Find where the given text appears and provide that cell's center as [x, y] coordinate. 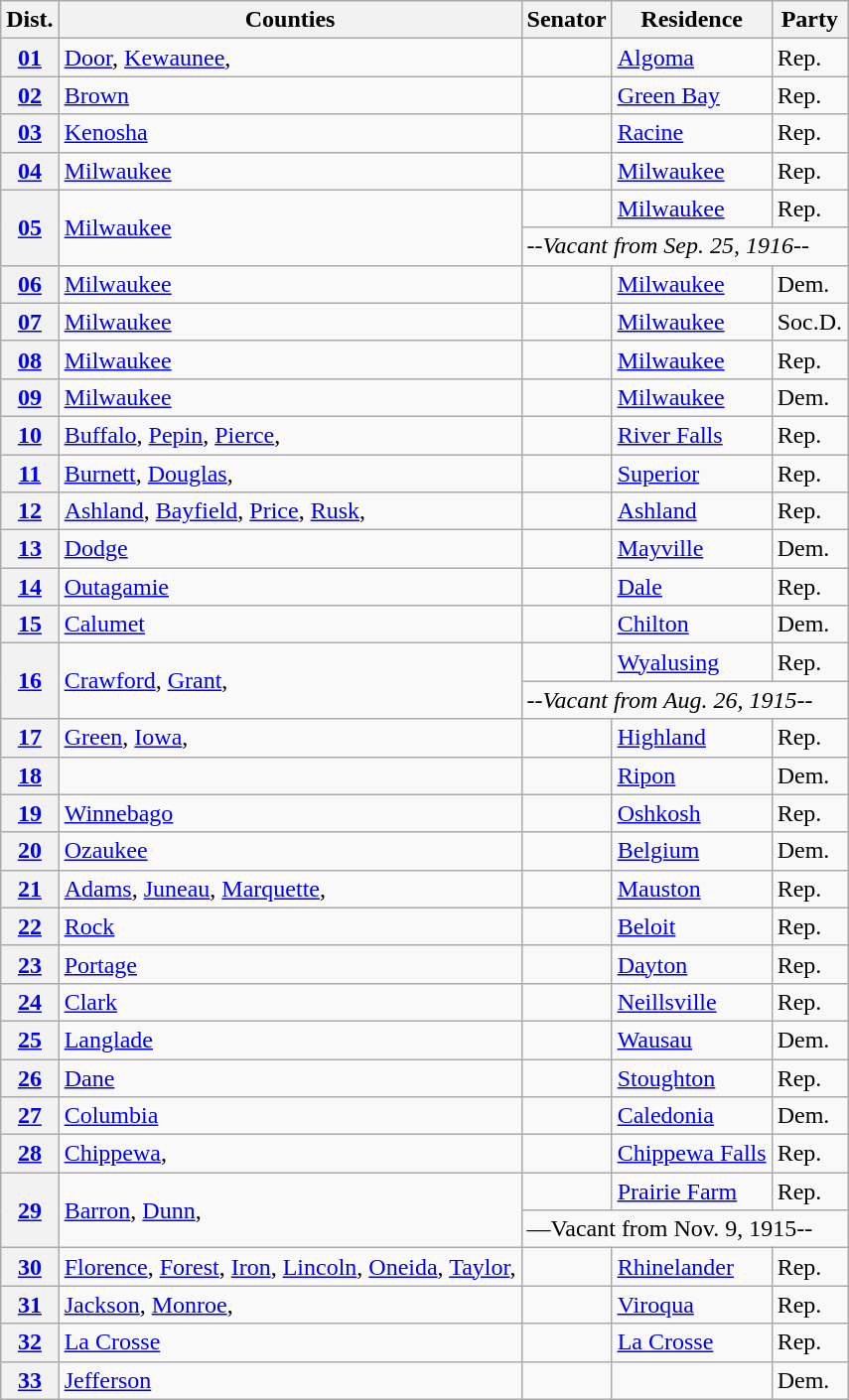
Buffalo, Pepin, Pierce, [290, 435]
Brown [290, 95]
23 [30, 964]
Barron, Dunn, [290, 1210]
Jefferson [290, 1380]
Dodge [290, 549]
Mayville [691, 549]
Stoughton [691, 1077]
27 [30, 1116]
--Vacant from Aug. 26, 1915-- [685, 700]
04 [30, 171]
Adams, Juneau, Marquette, [290, 889]
Rock [290, 926]
Winnebago [290, 813]
Dist. [30, 20]
33 [30, 1380]
31 [30, 1305]
08 [30, 359]
Dale [691, 587]
Neillsville [691, 1002]
09 [30, 397]
Beloit [691, 926]
Green Bay [691, 95]
Chilton [691, 625]
29 [30, 1210]
Prairie Farm [691, 1191]
Counties [290, 20]
15 [30, 625]
Viroqua [691, 1305]
Wausau [691, 1040]
13 [30, 549]
20 [30, 851]
22 [30, 926]
Belgium [691, 851]
River Falls [691, 435]
Chippewa, [290, 1154]
Ashland, Bayfield, Price, Rusk, [290, 511]
07 [30, 322]
01 [30, 58]
Clark [290, 1002]
Door, Kewaunee, [290, 58]
Calumet [290, 625]
Superior [691, 474]
Mauston [691, 889]
Florence, Forest, Iron, Lincoln, Oneida, Taylor, [290, 1267]
Kenosha [290, 133]
02 [30, 95]
Wyalusing [691, 662]
Senator [566, 20]
Soc.D. [809, 322]
28 [30, 1154]
25 [30, 1040]
11 [30, 474]
Crawford, Grant, [290, 681]
Green, Iowa, [290, 738]
21 [30, 889]
Algoma [691, 58]
18 [30, 775]
06 [30, 284]
16 [30, 681]
Dane [290, 1077]
Burnett, Douglas, [290, 474]
Jackson, Monroe, [290, 1305]
05 [30, 227]
Langlade [290, 1040]
Caledonia [691, 1116]
14 [30, 587]
Ozaukee [290, 851]
26 [30, 1077]
24 [30, 1002]
Racine [691, 133]
12 [30, 511]
--Vacant from Sep. 25, 1916-- [685, 246]
Rhinelander [691, 1267]
32 [30, 1342]
Ripon [691, 775]
Highland [691, 738]
Outagamie [290, 587]
30 [30, 1267]
19 [30, 813]
Portage [290, 964]
17 [30, 738]
Oshkosh [691, 813]
Columbia [290, 1116]
Ashland [691, 511]
—Vacant from Nov. 9, 1915-- [685, 1229]
Dayton [691, 964]
Chippewa Falls [691, 1154]
03 [30, 133]
Party [809, 20]
10 [30, 435]
Residence [691, 20]
